From the cell containing the given text, extract its center point as [X, Y] coordinate. 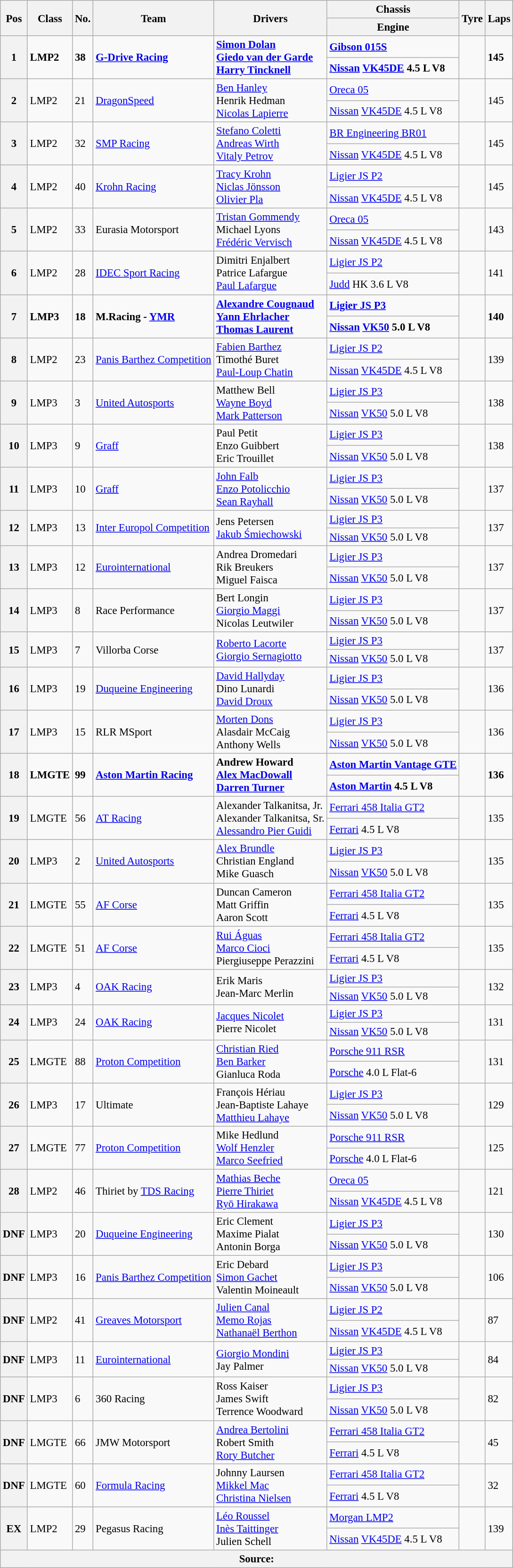
40 [83, 187]
G-Drive Racing [154, 57]
Andrea Bertolini Robert Smith Rory Butcher [270, 1442]
14 [14, 610]
Bert Longin Giorgio Maggi Nicolas Leutwiler [270, 610]
Ultimate [154, 1105]
Alex Brundle Christian England Mike Guasch [270, 862]
25 [14, 1062]
99 [83, 775]
Aston Martin Racing [154, 775]
JMW Motorsport [154, 1442]
Ben Hanley Henrik Hedman Nicolas Lapierre [270, 101]
Roberto Lacorte Giorgio Sernagiotto [270, 650]
Engine [393, 27]
29 [83, 1528]
DragonSpeed [154, 101]
Aston Martin 4.5 L V8 [393, 786]
Inter Europol Competition [154, 528]
Rui Águas Marco Cioci Piergiuseppe Perazzini [270, 948]
38 [83, 57]
John Falb Enzo Potolicchio Sean Rayhall [270, 489]
BR Engineering BR01 [393, 133]
106 [499, 1277]
Drivers [270, 18]
33 [83, 230]
84 [499, 1360]
132 [499, 987]
Simon Dolan Giedo van der Garde Harry Tincknell [270, 57]
130 [499, 1234]
Source: [257, 1559]
Thiriet by TDS Racing [154, 1191]
125 [499, 1148]
Fabien Barthez Timothé Buret Paul-Loup Chatin [270, 359]
Matthew Bell Wayne Boyd Mark Patterson [270, 403]
Class [50, 18]
77 [83, 1148]
Morgan LMP2 [393, 1518]
IDEC Sport Racing [154, 273]
121 [499, 1191]
45 [499, 1442]
RLR MSport [154, 732]
Team [154, 18]
Greaves Motorsport [154, 1320]
1 [14, 57]
87 [499, 1320]
Laps [499, 18]
143 [499, 230]
26 [14, 1105]
141 [499, 273]
Christian Ried Ben Barker Gianluca Roda [270, 1062]
41 [83, 1320]
M.Racing - YMR [154, 316]
Pos [14, 18]
Judd HK 3.6 L V8 [393, 284]
SMP Racing [154, 144]
55 [83, 905]
Villorba Corse [154, 650]
Léo Roussel Inès Taittinger Julien Schell [270, 1528]
Erik Maris Jean-Marc Merlin [270, 987]
Duncan Cameron Matt Griffin Aaron Scott [270, 905]
Andrew Howard Alex MacDowall Darren Turner [270, 775]
Ross Kaiser James Swift Terrence Woodward [270, 1399]
Andrea Dromedari Rik Breukers Miguel Faisca [270, 567]
140 [499, 316]
129 [499, 1105]
Alexander Talkanitsa, Jr. Alexander Talkanitsa, Sr. Alessandro Pier Guidi [270, 818]
Race Performance [154, 610]
82 [499, 1399]
Alexandre Cougnaud Yann Ehrlacher Thomas Laurent [270, 316]
François Hériau Jean-Baptiste Lahaye Matthieu Lahaye [270, 1105]
51 [83, 948]
88 [83, 1062]
AT Racing [154, 818]
Pegasus Racing [154, 1528]
Dimitri Enjalbert Patrice Lafargue Paul Lafargue [270, 273]
Chassis [393, 9]
Giorgio Mondini Jay Palmer [270, 1360]
Eric Clement Maxime Pialat Antonin Borga [270, 1234]
Morten Dons Alasdair McCaig Anthony Wells [270, 732]
Krohn Racing [154, 187]
Eric Debard Simon Gachet Valentin Moineault [270, 1277]
Jacques Nicolet Pierre Nicolet [270, 1023]
Tyre [472, 18]
Julien Canal Memo Rojas Nathanaël Berthon [270, 1320]
Stefano Coletti Andreas Wirth Vitaly Petrov [270, 144]
Eurasia Motorsport [154, 230]
360 Racing [154, 1399]
Johnny Laursen Mikkel Mac Christina Nielsen [270, 1485]
56 [83, 818]
Tristan Gommendy Michael Lyons Frédéric Vervisch [270, 230]
5 [14, 230]
Mathias Beche Pierre Thiriet Ryō Hirakawa [270, 1191]
EX [14, 1528]
Formula Racing [154, 1485]
Jens Petersen Jakub Śmiechowski [270, 528]
No. [83, 18]
Mike Hedlund Wolf Henzler Marco Seefried [270, 1148]
60 [83, 1485]
Aston Martin Vantage GTE [393, 764]
Paul Petit Enzo Guibbert Eric Trouillet [270, 445]
22 [14, 948]
27 [14, 1148]
66 [83, 1442]
David Hallyday Dino Lunardi David Droux [270, 689]
Gibson 015S [393, 47]
Tracy Krohn Niclas Jönsson Olivier Pla [270, 187]
46 [83, 1191]
